Return (x, y) of the center of cell containing provided text 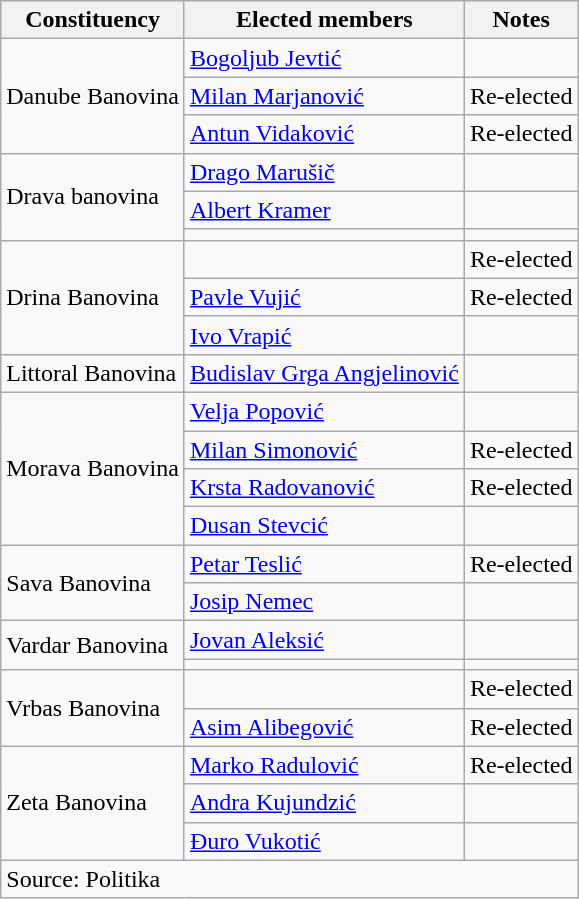
Velja Popović (324, 411)
Pavle Vujić (324, 297)
Albert Kramer (324, 210)
Milan Marjanović (324, 96)
Krsta Radovanović (324, 488)
Bogoljub Jevtić (324, 58)
Source: Politika (290, 879)
Andra Kujundzić (324, 803)
Vardar Banovina (93, 646)
Vrbas Banovina (93, 708)
Antun Vidaković (324, 134)
Littoral Banovina (93, 373)
Danube Banovina (93, 96)
Elected members (324, 20)
Jovan Aleksić (324, 640)
Josip Nemec (324, 602)
Drago Marušič (324, 172)
Milan Simonović (324, 449)
Zeta Banovina (93, 803)
Sava Banovina (93, 583)
Đuro Vukotić (324, 841)
Drina Banovina (93, 297)
Morava Banovina (93, 468)
Constituency (93, 20)
Ivo Vrapić (324, 335)
Asim Alibegović (324, 727)
Marko Radulović (324, 765)
Notes (521, 20)
Budislav Grga Angjelinović (324, 373)
Dusan Stevcić (324, 526)
Petar Teslić (324, 564)
Drava banovina (93, 196)
